Locate the cell with the specified text and output its (X, Y) center coordinate. 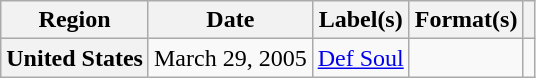
Format(s) (466, 20)
Region (75, 20)
Date (230, 20)
United States (75, 58)
Label(s) (360, 20)
Def Soul (360, 58)
March 29, 2005 (230, 58)
